Detect which cell encompasses the target text, then output its (x, y) center coordinate. 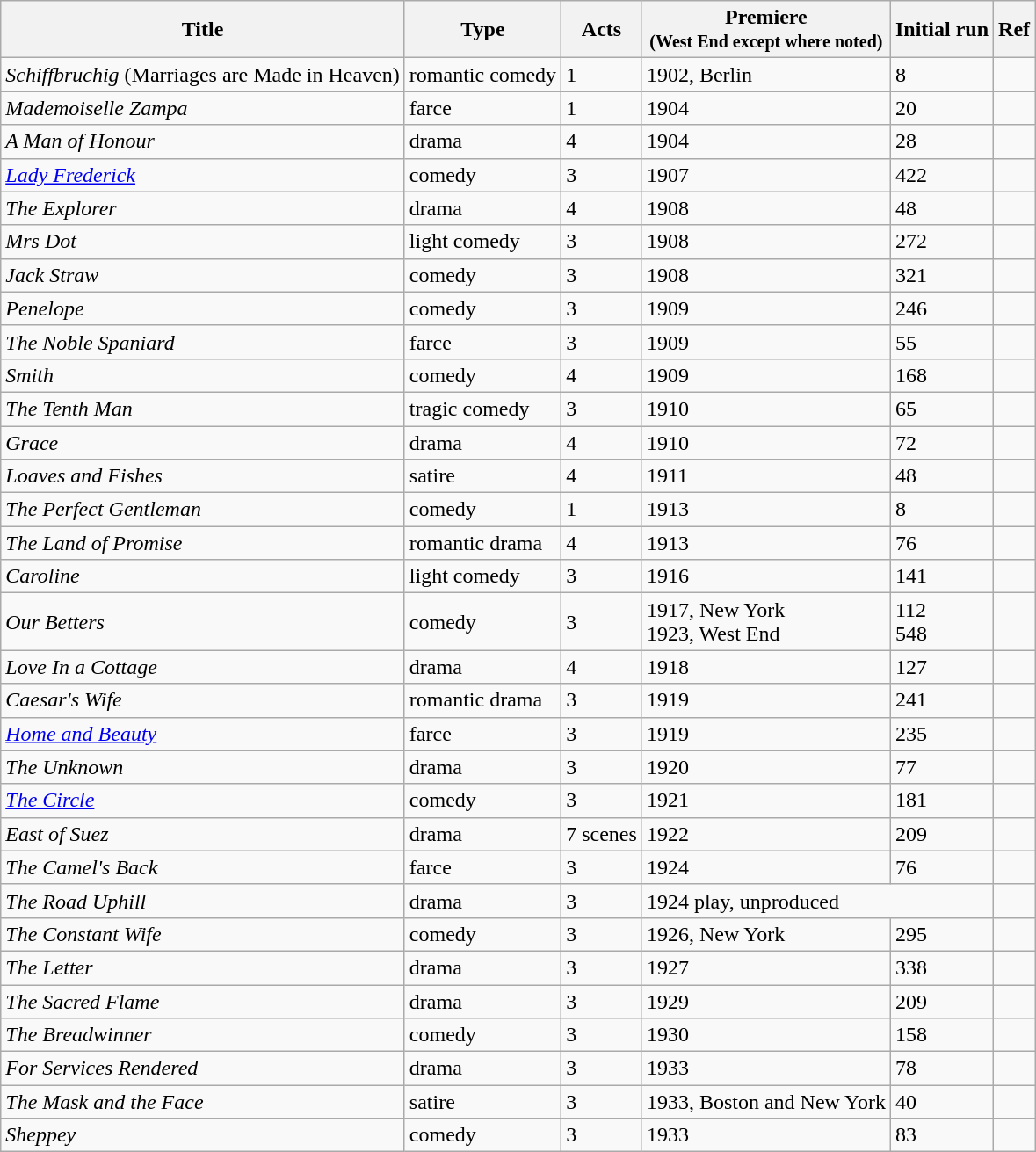
141 (942, 576)
168 (942, 375)
Penelope (203, 308)
Jack Straw (203, 275)
338 (942, 967)
The Road Uphill (203, 901)
The Explorer (203, 208)
1916 (766, 576)
1920 (766, 767)
127 (942, 667)
72 (942, 442)
1907 (766, 175)
321 (942, 275)
The Circle (203, 801)
272 (942, 242)
1930 (766, 1035)
The Noble Spaniard (203, 342)
181 (942, 801)
The Perfect Gentleman (203, 510)
East of Suez (203, 834)
1933, Boston and New York (766, 1102)
83 (942, 1135)
158 (942, 1035)
Initial run (942, 30)
1917, New York1923, West End (766, 622)
Love In a Cottage (203, 667)
1911 (766, 476)
1924 (766, 867)
For Services Rendered (203, 1069)
78 (942, 1069)
295 (942, 934)
1918 (766, 667)
Caroline (203, 576)
1902, Berlin (766, 75)
The Mask and the Face (203, 1102)
tragic comedy (482, 409)
65 (942, 409)
1926, New York (766, 934)
Schiffbruchig (Marriages are Made in Heaven) (203, 75)
112548 (942, 622)
1922 (766, 834)
Lady Frederick (203, 175)
The Letter (203, 967)
1924 play, unproduced (817, 901)
romantic comedy (482, 75)
Smith (203, 375)
Sheppey (203, 1135)
Our Betters (203, 622)
77 (942, 767)
Premiere(West End except where noted) (766, 30)
246 (942, 308)
241 (942, 700)
The Constant Wife (203, 934)
The Camel's Back (203, 867)
Title (203, 30)
Mademoiselle Zampa (203, 108)
1929 (766, 1001)
Loaves and Fishes (203, 476)
7 scenes (602, 834)
422 (942, 175)
20 (942, 108)
Caesar's Wife (203, 700)
55 (942, 342)
Type (482, 30)
1921 (766, 801)
Mrs Dot (203, 242)
Grace (203, 442)
The Tenth Man (203, 409)
Acts (602, 30)
Ref (1014, 30)
Home and Beauty (203, 734)
A Man of Honour (203, 141)
235 (942, 734)
The Breadwinner (203, 1035)
The Unknown (203, 767)
The Sacred Flame (203, 1001)
28 (942, 141)
The Land of Promise (203, 543)
40 (942, 1102)
1927 (766, 967)
